Scan for the cell matching the given text and deliver its [X, Y] coordinate at center. 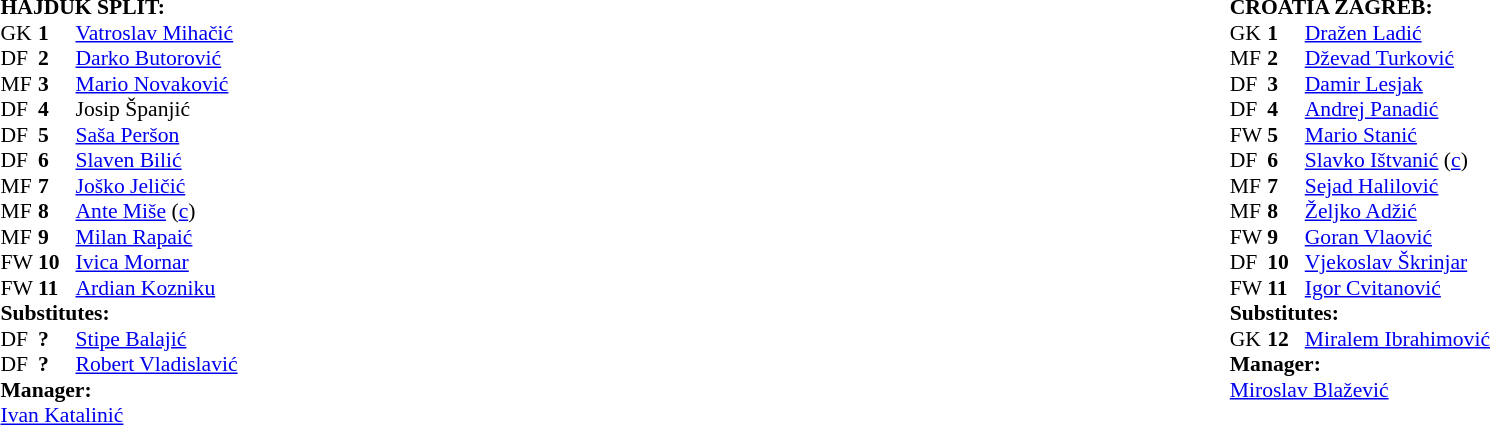
Ante Miše (c) [226, 211]
Ardian Kozniku [226, 288]
Josip Španjić [226, 109]
Substitutes: [188, 313]
Robert Vladislavić [226, 365]
Stipe Balajić [226, 339]
Manager: [188, 390]
Vatroslav Mihačić [226, 33]
Slaven Bilić [226, 161]
Darko Butorović [226, 59]
Ivica Mornar [226, 263]
Milan Rapaić [226, 237]
Joško Jeličić [226, 186]
Mario Novaković [226, 84]
Saša Peršon [226, 135]
12 [1286, 339]
